Detect which cell encompasses the target text, then output its [x, y] center coordinate. 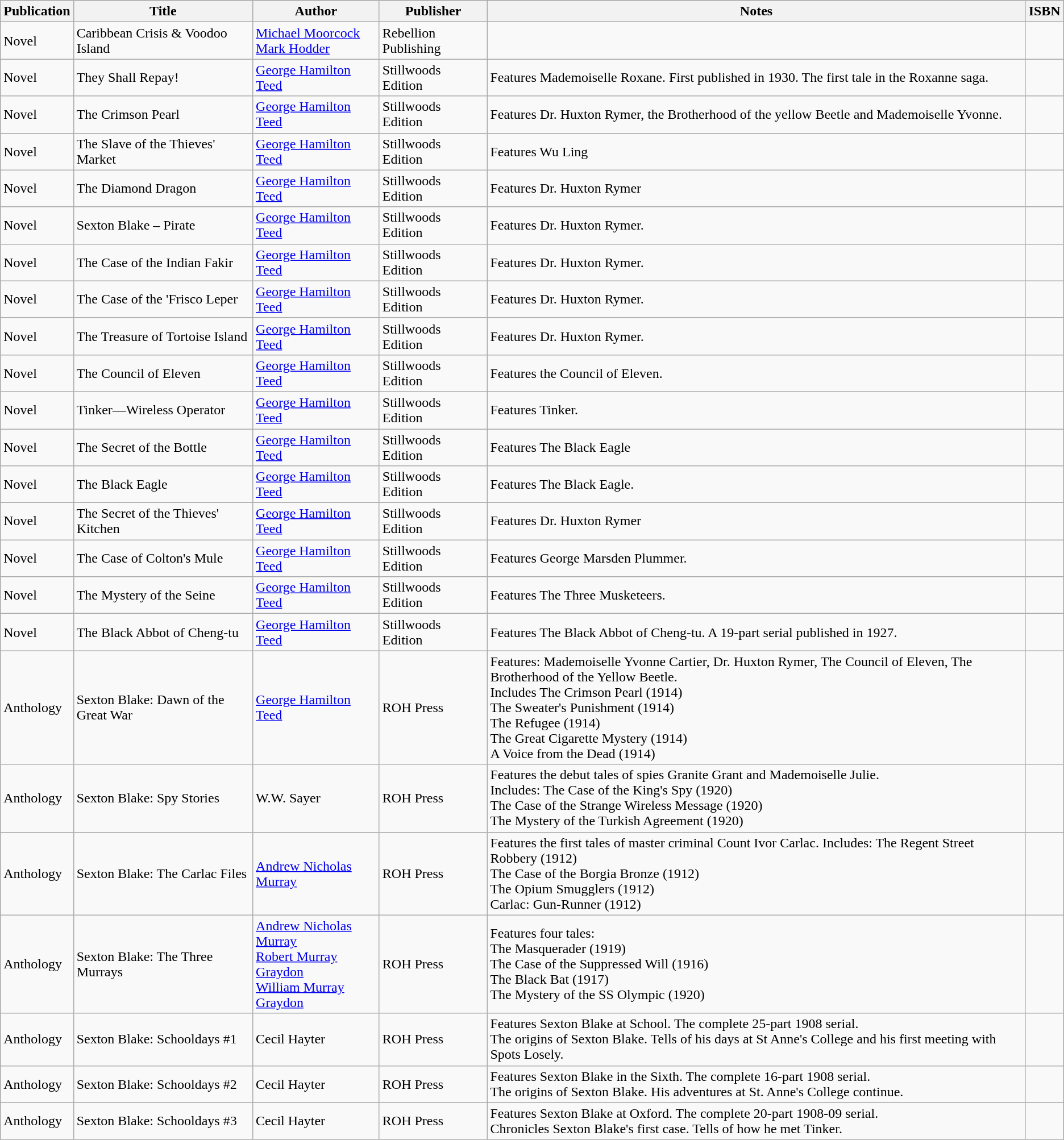
Features Tinker. [756, 410]
The Diamond Dragon [163, 189]
Sexton Blake: The Carlac Files [163, 873]
Andrew Nicholas Murray Robert Murray Graydon William Murray Graydon [316, 964]
Publication [37, 11]
The Council of Eleven [163, 373]
Sexton Blake: Schooldays #3 [163, 1121]
W.W. Sayer [316, 798]
Sexton Blake: Spy Stories [163, 798]
The Secret of the Bottle [163, 447]
The Black Eagle [163, 484]
Features Sexton Blake in the Sixth. The complete 16-part 1908 serial. The origins of Sexton Blake. His adventures at St. Anne's College continue. [756, 1084]
Features four tales: The Masquerader (1919) The Case of the Suppressed Will (1916) The Black Bat (1917) The Mystery of the SS Olympic (1920) [756, 964]
The Slave of the Thieves' Market [163, 151]
Features The Black Abbot of Cheng-tu. A 19-part serial published in 1927. [756, 632]
Features The Three Musketeers. [756, 596]
ISBN [1045, 11]
Features Mademoiselle Roxane. First published in 1930. The first tale in the Roxanne saga. [756, 77]
The Treasure of Tortoise Island [163, 336]
Notes [756, 11]
Tinker—Wireless Operator [163, 410]
They Shall Repay! [163, 77]
Features Wu Ling [756, 151]
Sexton Blake: Schooldays #1 [163, 1039]
Features Dr. Huxton Rymer, the Brotherhood of the yellow Beetle and Mademoiselle Yvonne. [756, 115]
Andrew Nicholas Murray [316, 873]
The Case of Colton's Mule [163, 558]
Features Sexton Blake at Oxford. The complete 20-part 1908-09 serial. Chronicles Sexton Blake's first case. Tells of how he met Tinker. [756, 1121]
Features George Marsden Plummer. [756, 558]
The Case of the 'Frisco Leper [163, 299]
Features the Council of Eleven. [756, 373]
The Case of the Indian Fakir [163, 263]
Title [163, 11]
The Crimson Pearl [163, 115]
The Secret of the Thieves' Kitchen [163, 522]
Sexton Blake – Pirate [163, 225]
Michael Moorcock Mark Hodder [316, 41]
The Black Abbot of Cheng-tu [163, 632]
Sexton Blake: Schooldays #2 [163, 1084]
Features The Black Eagle [756, 447]
Publisher [433, 11]
The Mystery of the Seine [163, 596]
Features The Black Eagle. [756, 484]
Rebellion Publishing [433, 41]
Sexton Blake: The Three Murrays [163, 964]
Caribbean Crisis & Voodoo Island [163, 41]
Author [316, 11]
Sexton Blake: Dawn of the Great War [163, 708]
